Provide the [X, Y] coordinate of the cell's center where the given text is located.  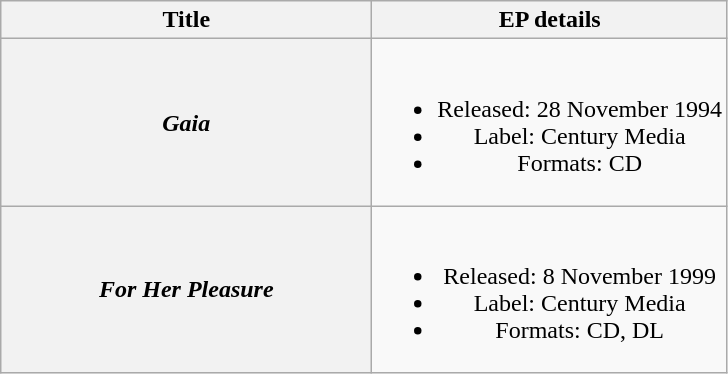
Gaia [186, 122]
Title [186, 20]
For Her Pleasure [186, 290]
Released: 8 November 1999Label: Century MediaFormats: CD, DL [550, 290]
EP details [550, 20]
Released: 28 November 1994Label: Century MediaFormats: CD [550, 122]
